Extract the [X, Y] coordinate from the center of the cell holding the provided text.  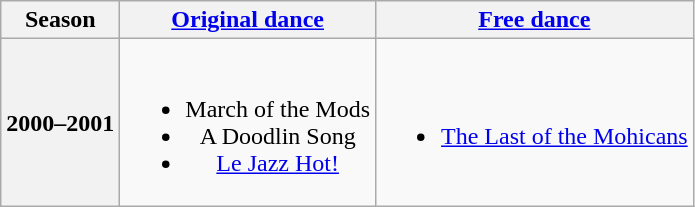
March of the Mods A Doodlin Song Le Jazz Hot! [248, 122]
The Last of the Mohicans [535, 122]
Free dance [535, 20]
Original dance [248, 20]
2000–2001 [60, 122]
Season [60, 20]
